For the text-containing cell, return its midpoint in [x, y] coordinate format. 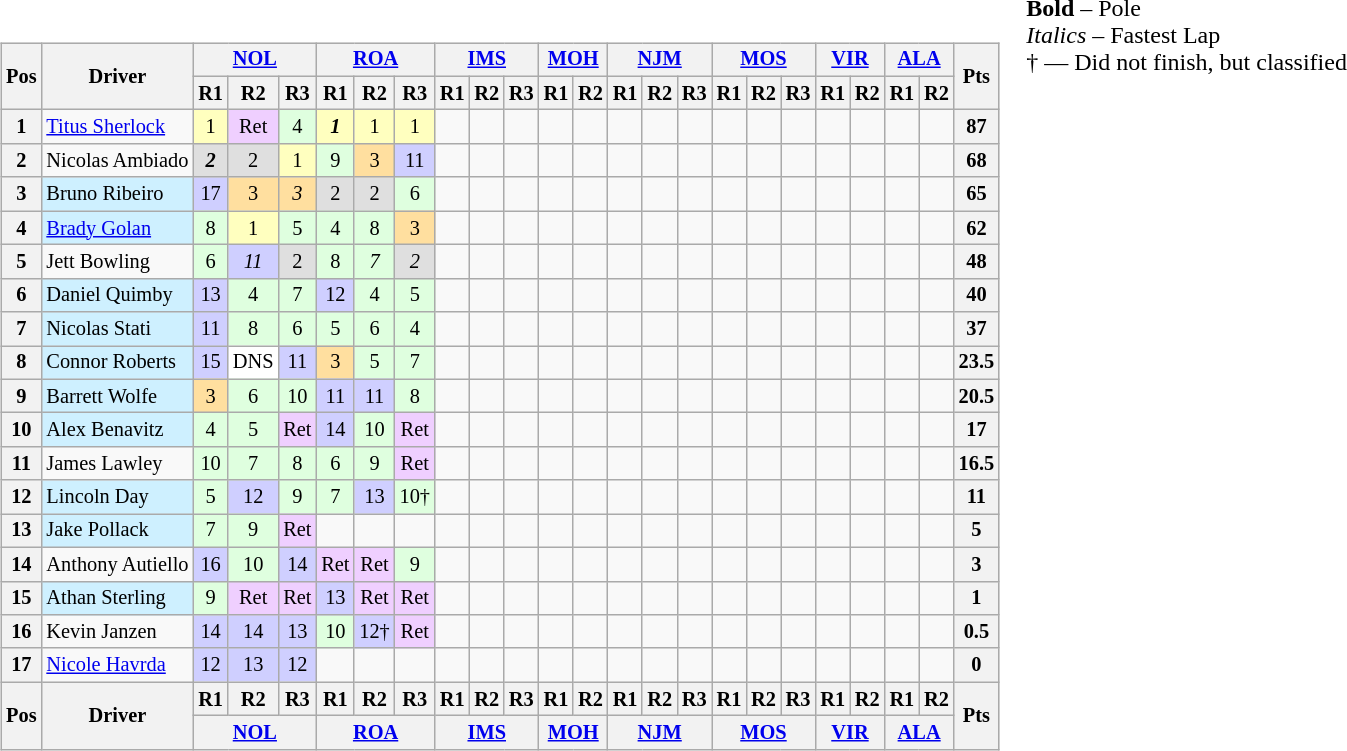
Titus Sherlock [117, 127]
48 [976, 262]
10† [415, 497]
37 [976, 329]
0.5 [976, 632]
Daniel Quimby [117, 295]
Connor Roberts [117, 363]
87 [976, 127]
Nicolas Stati [117, 329]
Brady Golan [117, 228]
Bruno Ribeiro [117, 194]
Jett Bowling [117, 262]
65 [976, 194]
Anthony Autiello [117, 564]
62 [976, 228]
Jake Pollack [117, 531]
0 [976, 665]
DNS [253, 363]
40 [976, 295]
James Lawley [117, 464]
Nicolas Ambiado [117, 161]
Athan Sterling [117, 598]
16.5 [976, 464]
68 [976, 161]
23.5 [976, 363]
20.5 [976, 396]
Barrett Wolfe [117, 396]
Lincoln Day [117, 497]
Alex Benavitz [117, 430]
Nicole Havrda [117, 665]
12† [374, 632]
Kevin Janzen [117, 632]
